Output the (x, y) coordinate of the center of the cell containing the given text.  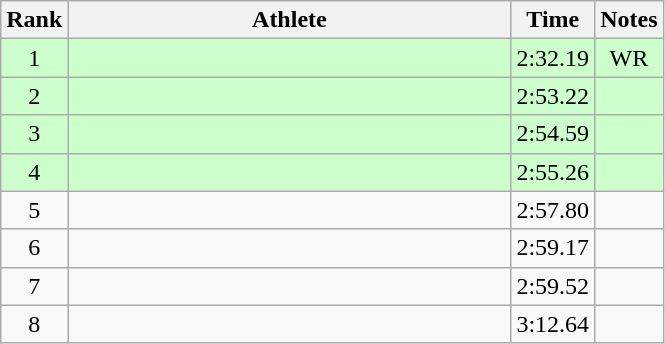
2 (34, 96)
WR (629, 58)
2:53.22 (553, 96)
2:59.52 (553, 286)
2:32.19 (553, 58)
Rank (34, 20)
Time (553, 20)
3 (34, 134)
Athlete (290, 20)
2:54.59 (553, 134)
2:59.17 (553, 248)
7 (34, 286)
1 (34, 58)
Notes (629, 20)
3:12.64 (553, 324)
2:57.80 (553, 210)
8 (34, 324)
2:55.26 (553, 172)
5 (34, 210)
6 (34, 248)
4 (34, 172)
